Return the [x, y] coordinate for the center point of the cell that contains the specified text.  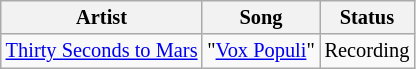
Song [260, 17]
Status [368, 17]
Artist [102, 17]
Recording [368, 51]
Thirty Seconds to Mars [102, 51]
"Vox Populi" [260, 51]
